Capture the cell that displays the provided text and extract its [x, y] central coordinate. 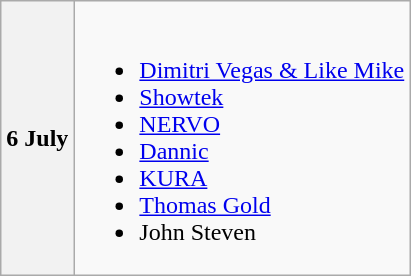
6 July [38, 138]
Dimitri Vegas & Like MikeShowtekNERVODannicKURAThomas GoldJohn Steven [242, 138]
